Locate the cell with the specified text and output its [X, Y] center coordinate. 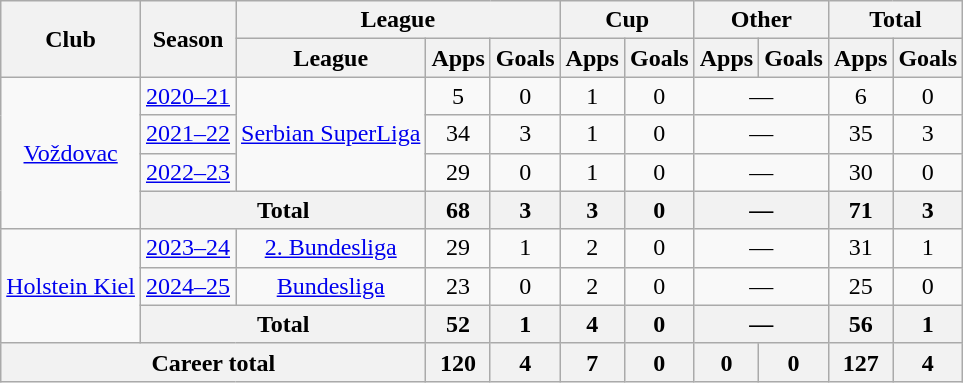
2024–25 [188, 286]
31 [860, 248]
Cup [627, 20]
120 [458, 362]
30 [860, 172]
23 [458, 286]
Voždovac [71, 153]
68 [458, 210]
Other [761, 20]
Season [188, 39]
25 [860, 286]
2021–22 [188, 134]
56 [860, 324]
Bundesliga [331, 286]
Club [71, 39]
Career total [214, 362]
2022–23 [188, 172]
7 [592, 362]
2023–24 [188, 248]
2020–21 [188, 96]
71 [860, 210]
5 [458, 96]
34 [458, 134]
Serbian SuperLiga [331, 134]
2. Bundesliga [331, 248]
6 [860, 96]
Holstein Kiel [71, 286]
127 [860, 362]
35 [860, 134]
52 [458, 324]
